Pinpoint the cell where the given text exists, returning its [X, Y] midpoint coordinate. 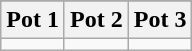
Pot 2 [96, 20]
Pot 1 [33, 20]
Pot 3 [160, 20]
